Provide the (x, y) coordinate of the cell's center where the given text is located.  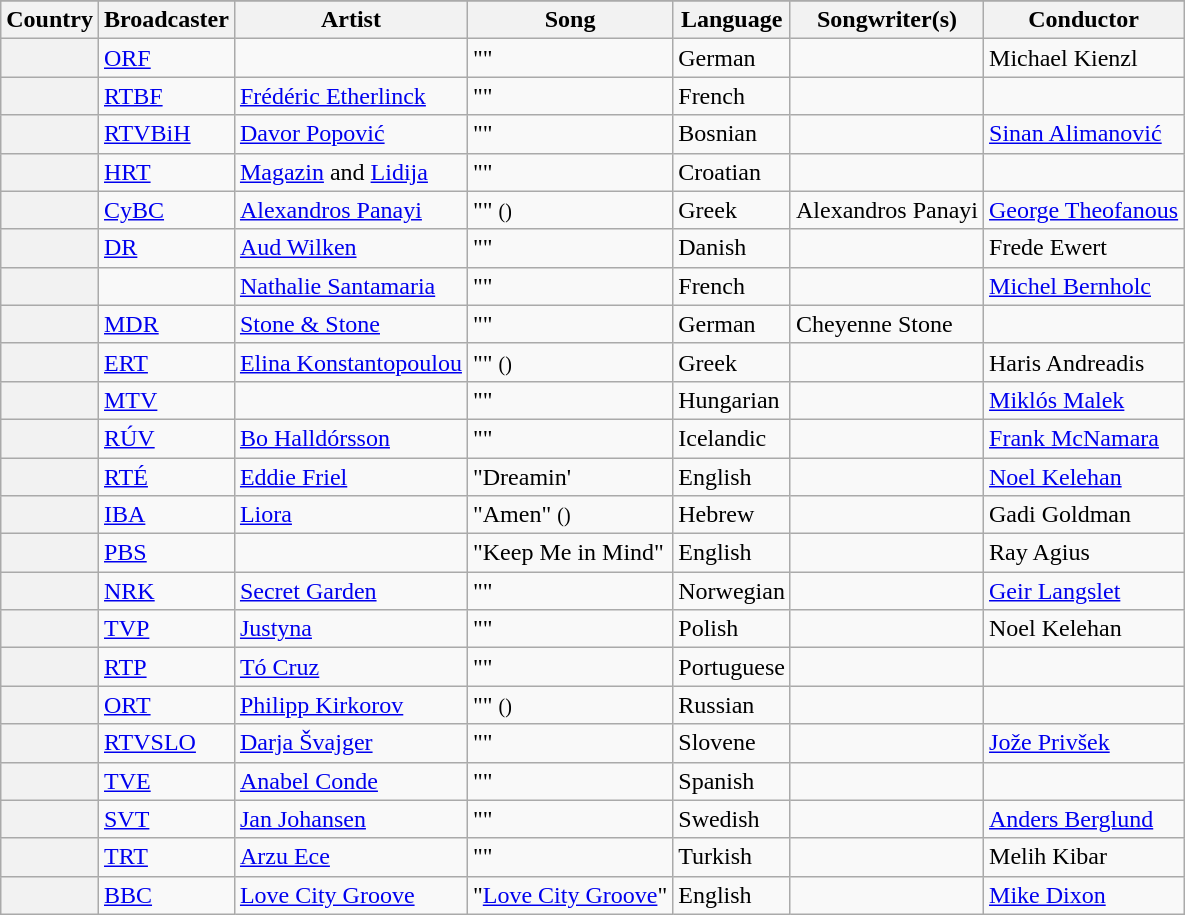
DR (166, 248)
George Theofanous (1084, 210)
Love City Groove (350, 895)
RTP (166, 667)
Aud Wilken (350, 248)
Tó Cruz (350, 667)
Swedish (732, 819)
Nathalie Santamaria (350, 286)
TRT (166, 857)
SVT (166, 819)
Bo Halldórsson (350, 438)
Bosnian (732, 134)
Ray Agius (1084, 553)
Croatian (732, 172)
Hungarian (732, 400)
"Dreamin' (570, 477)
RTVSLO (166, 743)
Melih Kibar (1084, 857)
Gadi Goldman (1084, 515)
TVP (166, 629)
Cheyenne Stone (886, 324)
Michel Bernholc (1084, 286)
Justyna (350, 629)
Language (732, 20)
Magazin and Lidija (350, 172)
Anabel Conde (350, 781)
Broadcaster (166, 20)
Jože Privšek (1084, 743)
Russian (732, 705)
MTV (166, 400)
Frédéric Etherlinck (350, 96)
Stone & Stone (350, 324)
Geir Langslet (1084, 591)
Frede Ewert (1084, 248)
Icelandic (732, 438)
Miklós Malek (1084, 400)
ORF (166, 58)
Philipp Kirkorov (350, 705)
Haris Andreadis (1084, 362)
Michael Kienzl (1084, 58)
Elina Konstantopoulou (350, 362)
Secret Garden (350, 591)
MDR (166, 324)
ERT (166, 362)
Polish (732, 629)
CyBC (166, 210)
Jan Johansen (350, 819)
Slovene (732, 743)
IBA (166, 515)
Song (570, 20)
NRK (166, 591)
Danish (732, 248)
Sinan Alimanović (1084, 134)
Artist (350, 20)
Hebrew (732, 515)
Eddie Friel (350, 477)
Turkish (732, 857)
BBC (166, 895)
Anders Berglund (1084, 819)
RTÉ (166, 477)
RTVBiH (166, 134)
Norwegian (732, 591)
Spanish (732, 781)
Mike Dixon (1084, 895)
Songwriter(s) (886, 20)
Davor Popović (350, 134)
Conductor (1084, 20)
Liora (350, 515)
Portuguese (732, 667)
"Love City Groove" (570, 895)
PBS (166, 553)
RTBF (166, 96)
RÚV (166, 438)
ORT (166, 705)
HRT (166, 172)
"Keep Me in Mind" (570, 553)
Country (50, 20)
Frank McNamara (1084, 438)
Darja Švajger (350, 743)
"Amen" () (570, 515)
Arzu Ece (350, 857)
TVE (166, 781)
